Provide the (X, Y) coordinate of the cell's center where the given text is located.  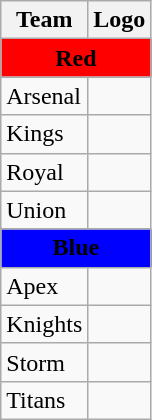
Titans (44, 400)
Blue (76, 248)
Knights (44, 324)
Storm (44, 362)
Logo (120, 20)
Team (44, 20)
Royal (44, 172)
Kings (44, 134)
Apex (44, 286)
Union (44, 210)
Arsenal (44, 96)
Red (76, 58)
